Detect which cell encompasses the target text, then output its [X, Y] center coordinate. 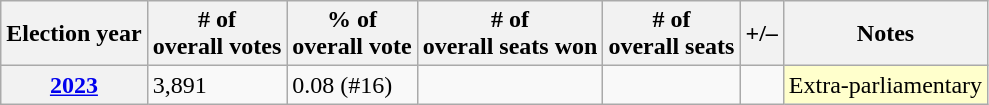
# ofoverall seats [672, 34]
Election year [74, 34]
Extra-parliamentary [885, 85]
2023 [74, 85]
+/– [762, 34]
# ofoverall seats won [510, 34]
# ofoverall votes [217, 34]
Notes [885, 34]
% ofoverall vote [352, 34]
0.08 (#16) [352, 85]
3,891 [217, 85]
